Determine the [X, Y] coordinate at the center of the cell enclosing the given text.  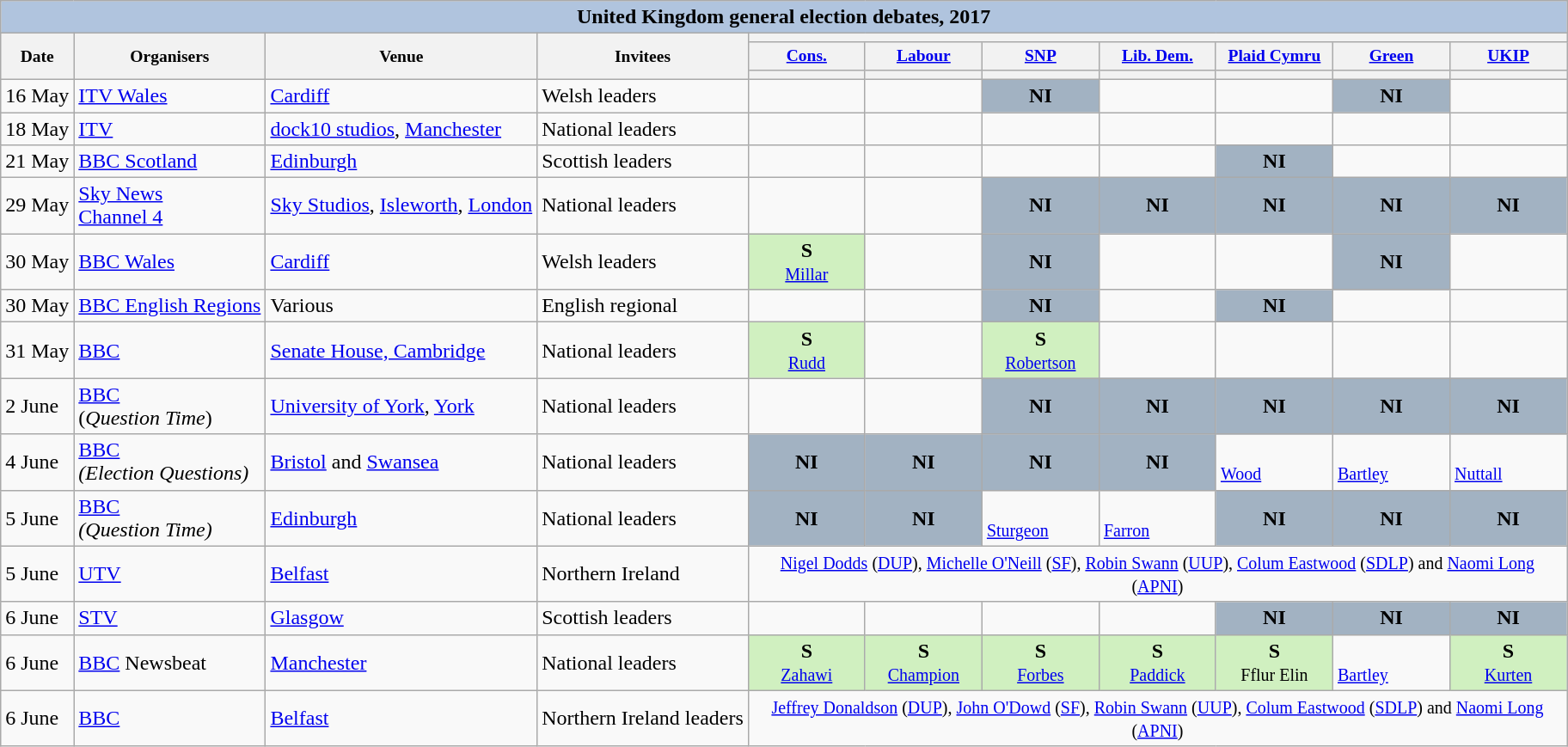
Organisers [170, 57]
University of York, York [401, 406]
dock10 studios, Manchester [401, 128]
Lib. Dem. [1157, 55]
Senate House, Cambridge [401, 351]
4 June [38, 462]
STV [170, 618]
SForbes [1040, 662]
Green [1391, 55]
English regional [643, 306]
SZahawi [806, 662]
SNP [1040, 55]
UKIP [1508, 55]
Jeffrey Donaldson (DUP), John O'Dowd (SF), Robin Swann (UUP), Colum Eastwood (SDLP) and Naomi Long (APNI) [1157, 719]
SRobertson [1040, 351]
Nigel Dodds (DUP), Michelle O'Neill (SF), Robin Swann (UUP), Colum Eastwood (SDLP) and Naomi Long (APNI) [1157, 574]
Sturgeon [1040, 517]
SMillar [806, 261]
Plaid Cymru [1274, 55]
Date [38, 57]
Bristol and Swansea [401, 462]
Northern Ireland leaders [643, 719]
BBC Wales [170, 261]
Nuttall [1508, 462]
16 May [38, 95]
SKurten [1508, 662]
Venue [401, 57]
Northern Ireland [643, 574]
21 May [38, 162]
Cons. [806, 55]
SFflur Elin [1274, 662]
Labour [923, 55]
UTV [170, 574]
BBC Newsbeat [170, 662]
Wood [1274, 462]
29 May [38, 206]
BBC Scotland [170, 162]
Invitees [643, 57]
SChampion [923, 662]
31 May [38, 351]
Sky Studios, Isleworth, London [401, 206]
18 May [38, 128]
ITV Wales [170, 95]
Farron [1157, 517]
2 June [38, 406]
Sky NewsChannel 4 [170, 206]
Glasgow [401, 618]
BBC(Election Questions) [170, 462]
SPaddick [1157, 662]
United Kingdom general election debates, 2017 [784, 17]
BBC English Regions [170, 306]
Manchester [401, 662]
ITV [170, 128]
SRudd [806, 351]
Various [401, 306]
